Locate the cell with the specified text and output its (X, Y) center coordinate. 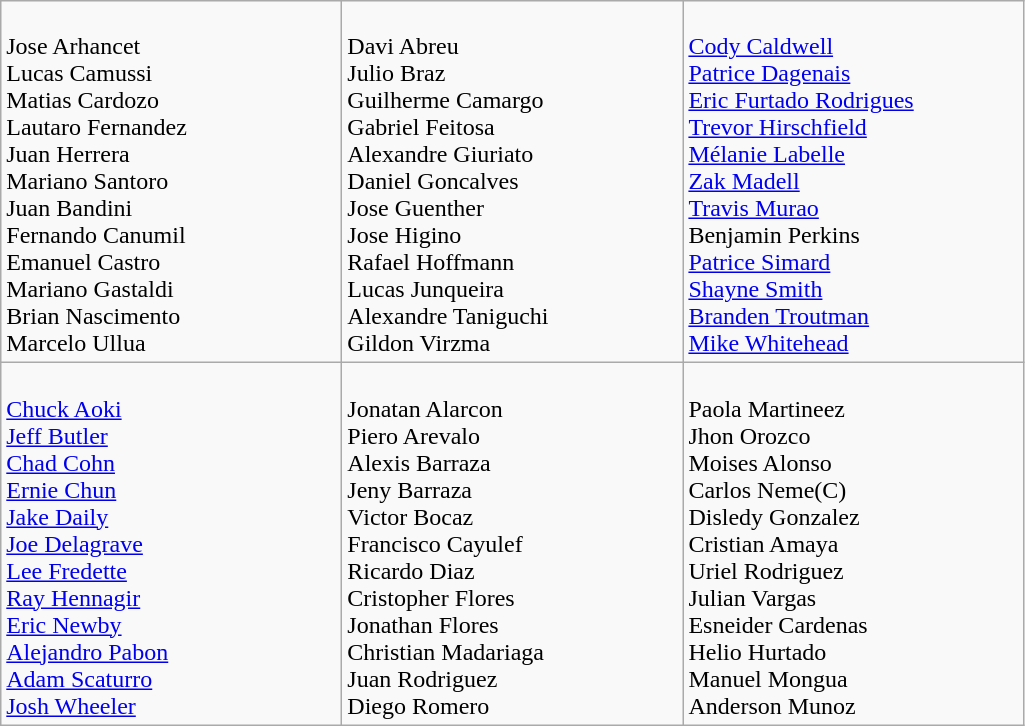
Chuck AokiJeff ButlerChad CohnErnie ChunJake DailyJoe DelagraveLee FredetteRay HennagirEric NewbyAlejandro PabonAdam ScaturroJosh Wheeler (172, 544)
